Find where the given text appears and provide that cell's center as (X, Y) coordinate. 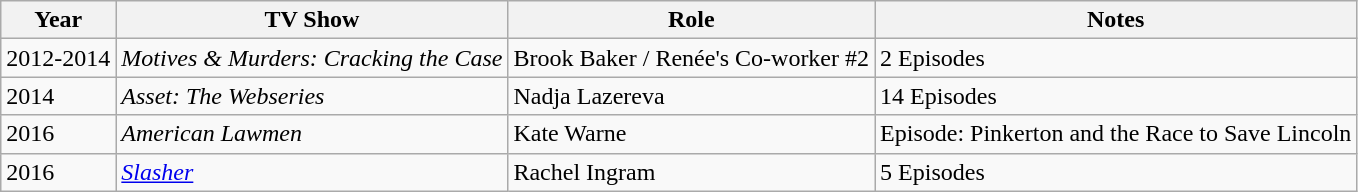
Nadja Lazereva (692, 96)
2 Episodes (1116, 58)
14 Episodes (1116, 96)
2014 (58, 96)
Motives & Murders: Cracking the Case (312, 58)
Brook Baker / Renée's Co-worker #2 (692, 58)
Asset: The Webseries (312, 96)
Rachel Ingram (692, 172)
2012-2014 (58, 58)
Notes (1116, 20)
American Lawmen (312, 134)
5 Episodes (1116, 172)
TV Show (312, 20)
Kate Warne (692, 134)
Role (692, 20)
Year (58, 20)
Slasher (312, 172)
Episode: Pinkerton and the Race to Save Lincoln (1116, 134)
